Find where the given text appears and provide that cell's center as (x, y) coordinate. 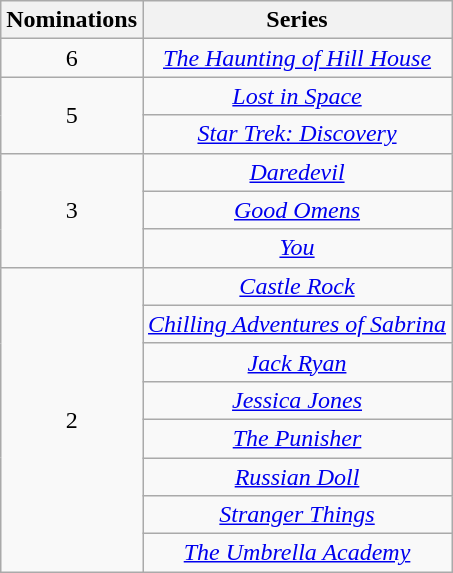
The Punisher (296, 438)
Jessica Jones (296, 400)
Series (296, 20)
Lost in Space (296, 96)
The Umbrella Academy (296, 553)
2 (72, 419)
Good Omens (296, 210)
3 (72, 210)
Daredevil (296, 172)
You (296, 248)
Star Trek: Discovery (296, 134)
Castle Rock (296, 286)
Russian Doll (296, 477)
Nominations (72, 20)
5 (72, 115)
6 (72, 58)
Stranger Things (296, 515)
Chilling Adventures of Sabrina (296, 324)
The Haunting of Hill House (296, 58)
Jack Ryan (296, 362)
